Find where the given text appears and provide that cell's center as (x, y) coordinate. 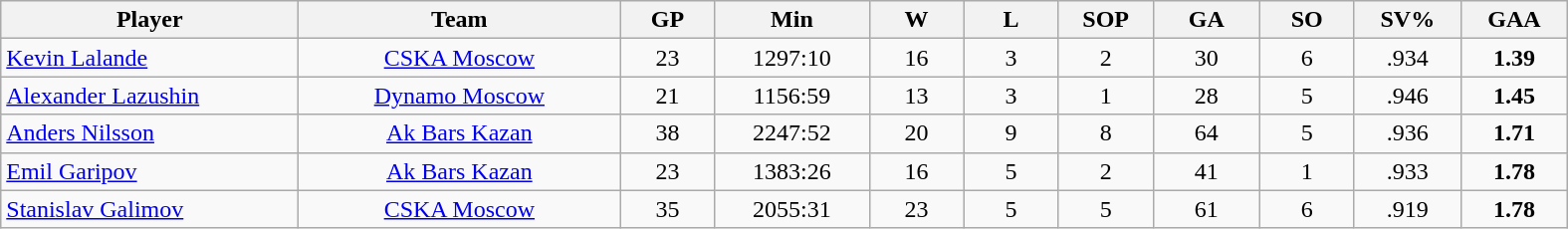
28 (1207, 96)
9 (1011, 133)
2247:52 (792, 133)
1383:26 (792, 171)
GAA (1513, 20)
.933 (1408, 171)
64 (1207, 133)
30 (1207, 58)
1.39 (1513, 58)
W (916, 20)
Anders Nilsson (149, 133)
SV% (1408, 20)
SOP (1105, 20)
Min (792, 20)
.919 (1408, 209)
1156:59 (792, 96)
GA (1207, 20)
41 (1207, 171)
SO (1306, 20)
Kevin Lalande (149, 58)
Dynamo Moscow (460, 96)
13 (916, 96)
.934 (1408, 58)
1297:10 (792, 58)
Stanislav Galimov (149, 209)
2055:31 (792, 209)
61 (1207, 209)
20 (916, 133)
Player (149, 20)
38 (667, 133)
GP (667, 20)
Team (460, 20)
Emil Garipov (149, 171)
.936 (1408, 133)
8 (1105, 133)
35 (667, 209)
.946 (1408, 96)
1.45 (1513, 96)
21 (667, 96)
L (1011, 20)
1.71 (1513, 133)
Alexander Lazushin (149, 96)
